Return (x, y) of the center of cell containing provided text 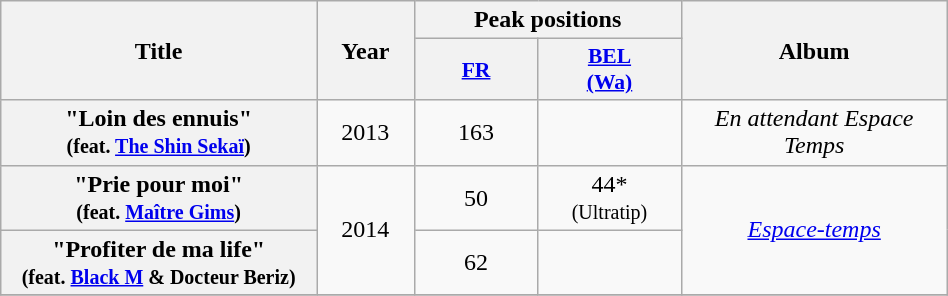
Title (159, 50)
2013 (366, 132)
Year (366, 50)
En attendant Espace Temps (814, 132)
"Loin des ennuis" (feat. The Shin Sekaï) (159, 132)
"Profiter de ma life" (feat. Black M & Docteur Beriz) (159, 262)
44*(Ultratip) (610, 198)
2014 (366, 230)
BEL (Wa) (610, 70)
62 (476, 262)
163 (476, 132)
50 (476, 198)
FR (476, 70)
Espace-temps (814, 230)
"Prie pour moi" (feat. Maître Gims) (159, 198)
Peak positions (548, 20)
Album (814, 50)
